Scan for the cell matching the given text and deliver its (x, y) coordinate at center. 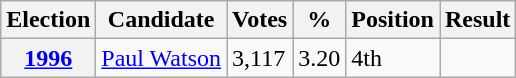
Result (478, 20)
Position (393, 20)
4th (393, 58)
Candidate (162, 20)
Votes (259, 20)
3,117 (259, 58)
Paul Watson (162, 58)
1996 (48, 58)
% (320, 20)
3.20 (320, 58)
Election (48, 20)
